Return (x, y) of the center of cell containing provided text 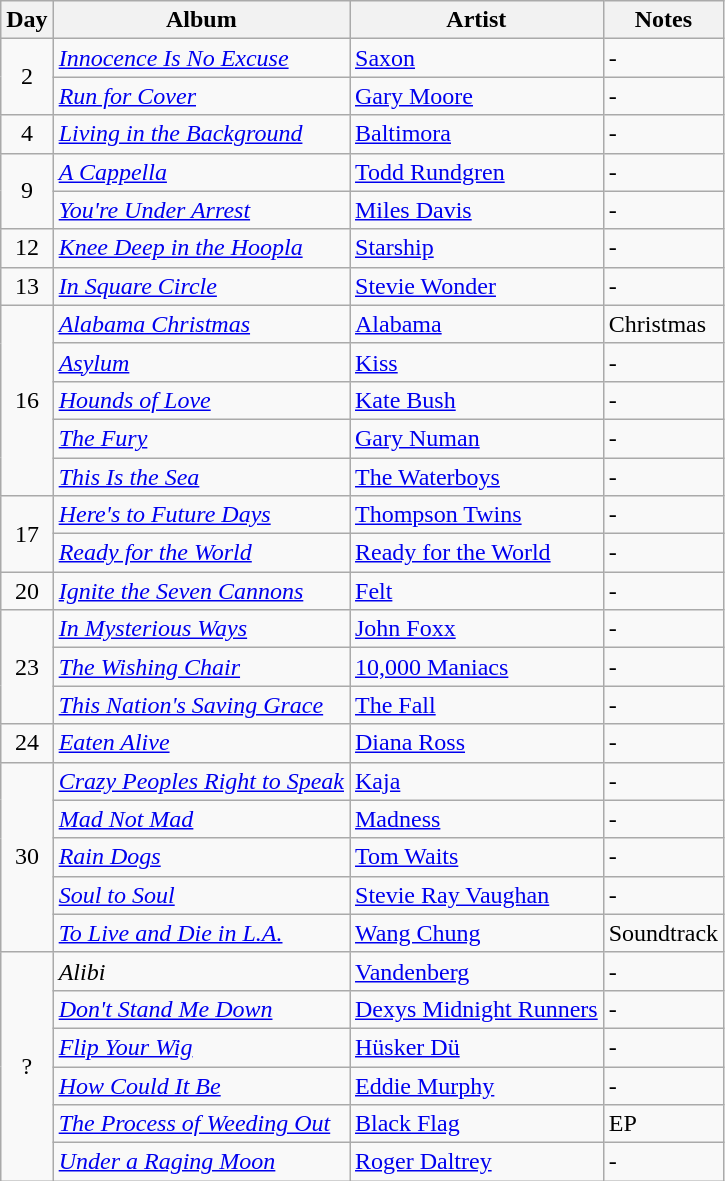
The Fall (477, 705)
Flip Your Wig (201, 1047)
Knee Deep in the Hoopla (201, 248)
Baltimora (477, 134)
Innocence Is No Excuse (201, 58)
Vandenberg (477, 971)
4 (27, 134)
20 (27, 591)
17 (27, 534)
Miles Davis (477, 210)
Christmas (663, 324)
30 (27, 857)
Gary Numan (477, 438)
Eddie Murphy (477, 1085)
Hounds of Love (201, 400)
Here's to Future Days (201, 515)
Kate Bush (477, 400)
Ignite the Seven Cannons (201, 591)
Felt (477, 591)
Black Flag (477, 1124)
To Live and Die in L.A. (201, 933)
In Square Circle (201, 286)
24 (27, 743)
Kiss (477, 362)
Soul to Soul (201, 895)
23 (27, 667)
This Nation's Saving Grace (201, 705)
John Foxx (477, 629)
Asylum (201, 362)
Mad Not Mad (201, 819)
This Is the Sea (201, 477)
Eaten Alive (201, 743)
Don't Stand Me Down (201, 1009)
How Could It Be (201, 1085)
EP (663, 1124)
Day (27, 20)
Run for Cover (201, 96)
The Fury (201, 438)
? (27, 1066)
12 (27, 248)
Alibi (201, 971)
9 (27, 191)
The Process of Weeding Out (201, 1124)
Living in the Background (201, 134)
10,000 Maniacs (477, 667)
In Mysterious Ways (201, 629)
Roger Daltrey (477, 1162)
16 (27, 400)
Tom Waits (477, 857)
Gary Moore (477, 96)
Starship (477, 248)
13 (27, 286)
Crazy Peoples Right to Speak (201, 781)
Artist (477, 20)
You're Under Arrest (201, 210)
Todd Rundgren (477, 172)
Hüsker Dü (477, 1047)
Kaja (477, 781)
Stevie Wonder (477, 286)
Madness (477, 819)
A Cappella (201, 172)
Rain Dogs (201, 857)
Under a Raging Moon (201, 1162)
2 (27, 77)
Diana Ross (477, 743)
The Waterboys (477, 477)
Wang Chung (477, 933)
The Wishing Chair (201, 667)
Soundtrack (663, 933)
Saxon (477, 58)
Alabama (477, 324)
Album (201, 20)
Stevie Ray Vaughan (477, 895)
Alabama Christmas (201, 324)
Notes (663, 20)
Thompson Twins (477, 515)
Dexys Midnight Runners (477, 1009)
